Determine the (x, y) coordinate at the center of the cell enclosing the given text.  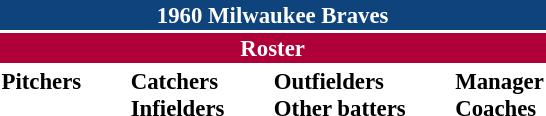
1960 Milwaukee Braves (272, 15)
Roster (272, 48)
